Locate the cell with the specified text and output its [X, Y] center coordinate. 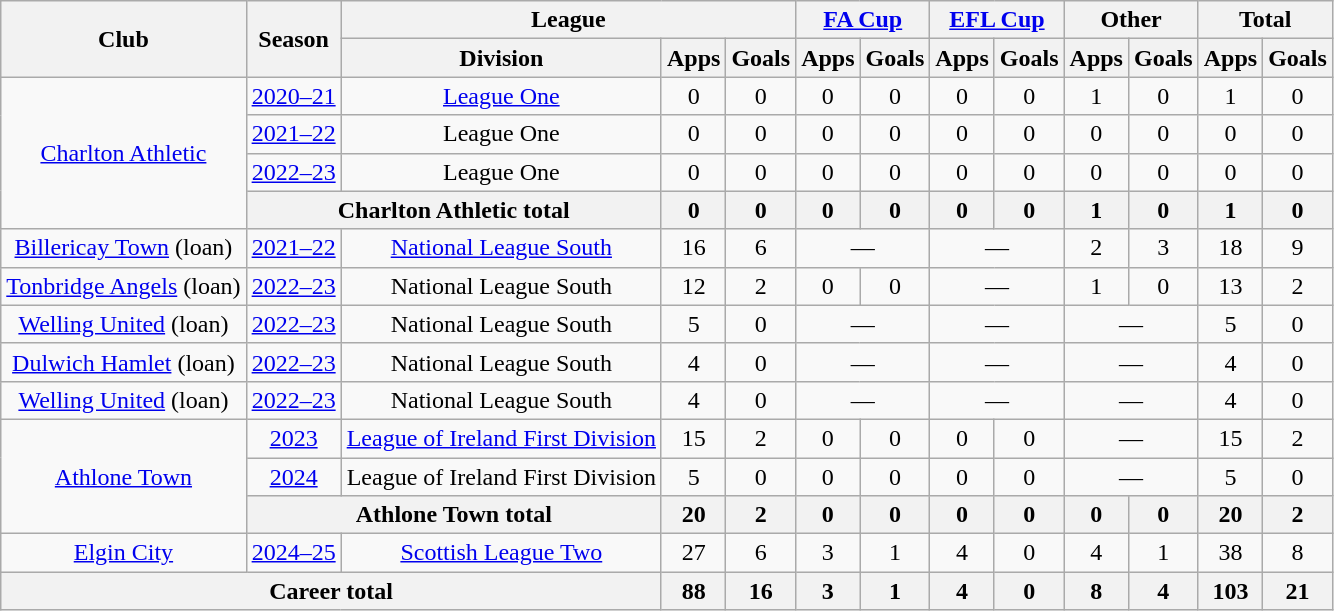
88 [693, 591]
9 [1298, 248]
Other [1131, 20]
Charlton Athletic [124, 153]
Charlton Athletic total [454, 210]
Season [294, 39]
103 [1230, 591]
Athlone Town [124, 476]
Tonbridge Angels (loan) [124, 286]
Dulwich Hamlet (loan) [124, 362]
Athlone Town total [454, 515]
27 [693, 553]
Billericay Town (loan) [124, 248]
2023 [294, 438]
13 [1230, 286]
2024–25 [294, 553]
Career total [332, 591]
Scottish League Two [501, 553]
Elgin City [124, 553]
12 [693, 286]
Division [501, 58]
2020–21 [294, 96]
FA Cup [863, 20]
2024 [294, 477]
21 [1298, 591]
League [568, 20]
18 [1230, 248]
Club [124, 39]
38 [1230, 553]
EFL Cup [997, 20]
Total [1265, 20]
